Return (x, y) of the center of cell containing provided text 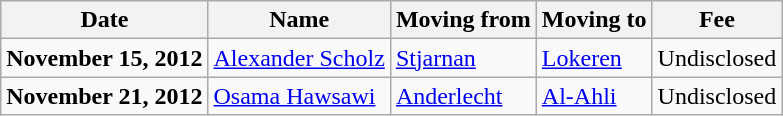
Anderlecht (463, 96)
Moving to (594, 20)
Moving from (463, 20)
Fee (717, 20)
Name (299, 20)
Stjarnan (463, 58)
Osama Hawsawi (299, 96)
Al-Ahli (594, 96)
Lokeren (594, 58)
November 15, 2012 (104, 58)
November 21, 2012 (104, 96)
Alexander Scholz (299, 58)
Date (104, 20)
